Search for the cell housing the specified text and yield its (X, Y) center coordinate. 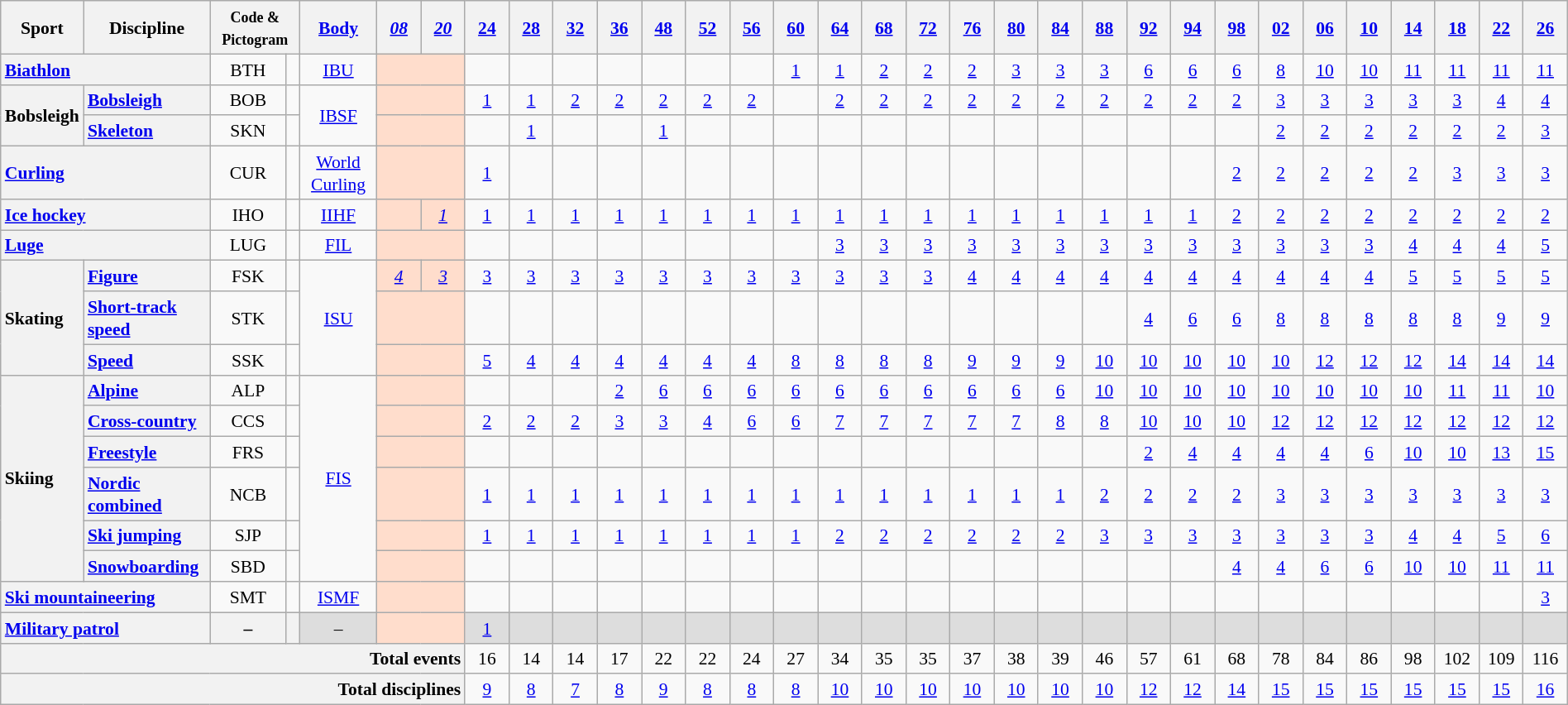
Military patrol (106, 627)
36 (619, 27)
78 (1280, 659)
LUG (248, 245)
88 (1105, 27)
Biathlon (106, 70)
Snowboarding (147, 566)
CUR (248, 172)
IBU (339, 70)
52 (708, 27)
FIL (339, 245)
64 (840, 27)
IBSF (339, 115)
CCS (248, 420)
116 (1545, 659)
02 (1280, 27)
06 (1325, 27)
Code & Pictogram (255, 27)
FRS (248, 452)
Nordic combined (147, 493)
FIS (339, 478)
Sport (42, 27)
Alpine (147, 391)
86 (1370, 659)
32 (576, 27)
39 (1060, 659)
ISMF (339, 597)
NCB (248, 493)
SSK (248, 359)
Short-track speed (147, 318)
Skiing (42, 478)
Ski jumping (147, 535)
38 (1016, 659)
Skating (42, 318)
08 (399, 27)
Figure (147, 276)
46 (1105, 659)
ALP (248, 391)
57 (1148, 659)
World Curling (339, 172)
20 (443, 27)
18 (1457, 27)
SKN (248, 131)
72 (928, 27)
94 (1193, 27)
13 (1502, 452)
17 (619, 659)
Freestyle (147, 452)
102 (1457, 659)
Total events (233, 659)
SJP (248, 535)
Skeleton (147, 131)
Discipline (147, 27)
BOB (248, 99)
61 (1193, 659)
Speed (147, 359)
28 (531, 27)
Ice hockey (106, 213)
SBD (248, 566)
ISU (339, 318)
Luge (106, 245)
109 (1502, 659)
IIHF (339, 213)
92 (1148, 27)
48 (663, 27)
BTH (248, 70)
Curling (106, 172)
60 (796, 27)
80 (1016, 27)
34 (840, 659)
IHO (248, 213)
76 (973, 27)
SMT (248, 597)
56 (751, 27)
Body (339, 27)
27 (796, 659)
37 (973, 659)
Total disciplines (233, 688)
Ski mountaineering (106, 597)
Cross-country (147, 420)
STK (248, 318)
FSK (248, 276)
26 (1545, 27)
